Determine the [X, Y] coordinate at the center of the cell enclosing the given text.  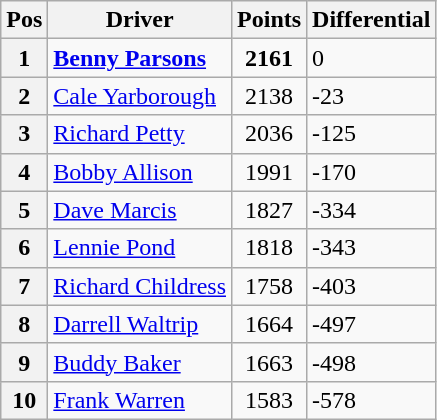
-170 [372, 172]
8 [24, 324]
2036 [270, 134]
1663 [270, 362]
5 [24, 210]
Lennie Pond [140, 248]
1818 [270, 248]
2161 [270, 58]
-23 [372, 96]
Buddy Baker [140, 362]
7 [24, 286]
2 [24, 96]
Pos [24, 20]
1583 [270, 400]
-498 [372, 362]
4 [24, 172]
Dave Marcis [140, 210]
-343 [372, 248]
2138 [270, 96]
1991 [270, 172]
Darrell Waltrip [140, 324]
1 [24, 58]
-578 [372, 400]
-334 [372, 210]
1758 [270, 286]
Richard Childress [140, 286]
Driver [140, 20]
Benny Parsons [140, 58]
1827 [270, 210]
-403 [372, 286]
3 [24, 134]
-497 [372, 324]
-125 [372, 134]
10 [24, 400]
0 [372, 58]
Points [270, 20]
Cale Yarborough [140, 96]
6 [24, 248]
Bobby Allison [140, 172]
1664 [270, 324]
Richard Petty [140, 134]
Frank Warren [140, 400]
9 [24, 362]
Differential [372, 20]
